Capture the cell that displays the provided text and extract its [X, Y] central coordinate. 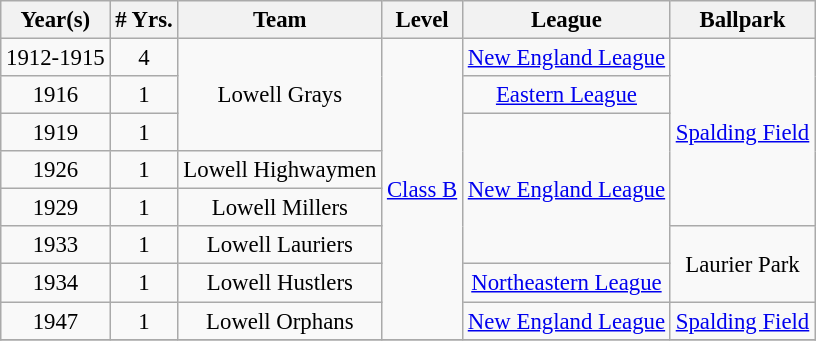
# Yrs. [144, 20]
Lowell Grays [280, 96]
Class B [422, 190]
Lowell Millers [280, 208]
Lowell Orphans [280, 321]
Year(s) [56, 20]
1912-1915 [56, 58]
Laurier Park [742, 264]
Eastern League [566, 95]
1933 [56, 245]
Level [422, 20]
Lowell Highwaymen [280, 170]
Lowell Lauriers [280, 245]
1916 [56, 95]
Northeastern League [566, 283]
1947 [56, 321]
Team [280, 20]
4 [144, 58]
1919 [56, 133]
League [566, 20]
Lowell Hustlers [280, 283]
1934 [56, 283]
Ballpark [742, 20]
1929 [56, 208]
1926 [56, 170]
